From the cell containing the given text, extract its center point as (X, Y) coordinate. 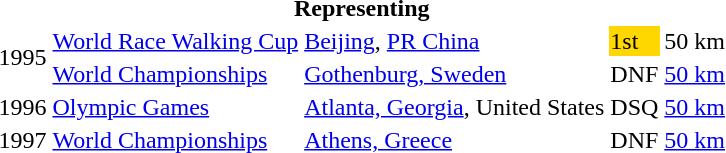
DSQ (634, 107)
Olympic Games (176, 107)
World Race Walking Cup (176, 41)
1st (634, 41)
Gothenburg, Sweden (454, 74)
Atlanta, Georgia, United States (454, 107)
World Championships (176, 74)
DNF (634, 74)
Beijing, PR China (454, 41)
